Find where the given text appears and provide that cell's center as [x, y] coordinate. 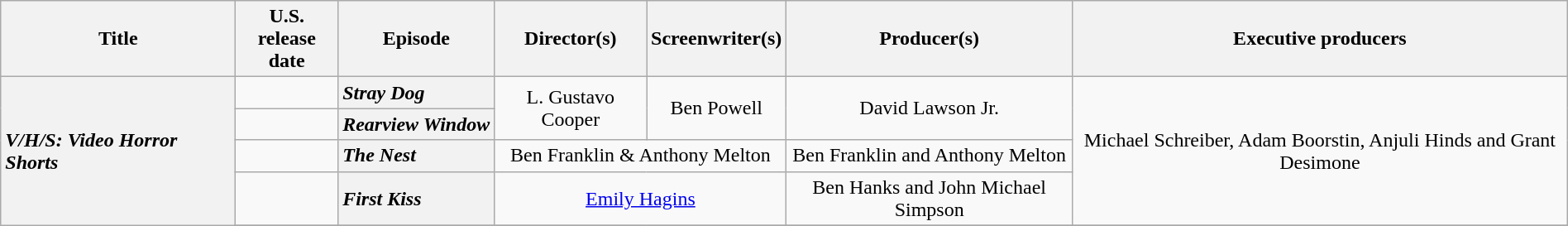
U.S. release date [287, 39]
V/H/S: Video Horror Shorts [118, 151]
Rearview Window [417, 124]
Stray Dog [417, 93]
Producer(s) [930, 39]
Episode [417, 39]
Emily Hagins [640, 199]
David Lawson Jr. [930, 108]
First Kiss [417, 199]
The Nest [417, 156]
Ben Hanks and John Michael Simpson [930, 199]
Ben Powell [716, 108]
Michael Schreiber, Adam Boorstin, Anjuli Hinds and Grant Desimone [1320, 151]
Director(s) [571, 39]
Ben Franklin & Anthony Melton [640, 156]
Executive producers [1320, 39]
L. Gustavo Cooper [571, 108]
Title [118, 39]
Ben Franklin and Anthony Melton [930, 156]
Screenwriter(s) [716, 39]
